Output the [X, Y] coordinate of the center of the cell containing the given text.  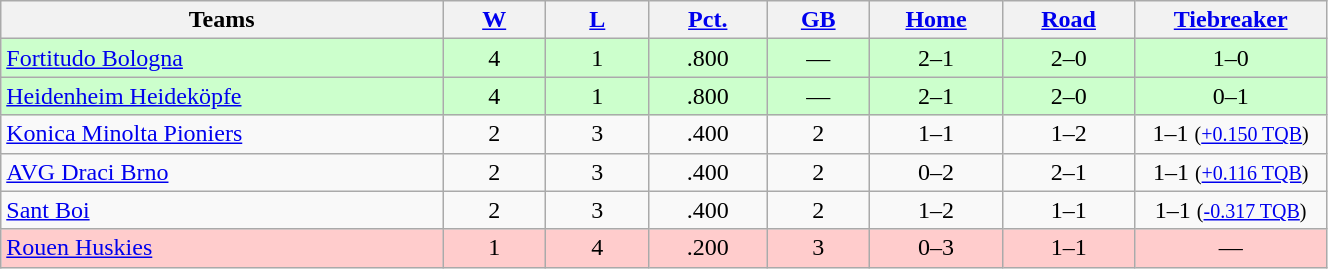
Road [1068, 20]
Home [936, 20]
AVG Draci Brno [222, 172]
W [494, 20]
0–1 [1231, 96]
0–2 [936, 172]
GB [818, 20]
1–0 [1231, 58]
1–1 (+0.150 TQB) [1231, 134]
Teams [222, 20]
.200 [708, 248]
1–1 (-0.317 TQB) [1231, 210]
Sant Boi [222, 210]
0–3 [936, 248]
Rouen Huskies [222, 248]
L [598, 20]
Fortitudo Bologna [222, 58]
Tiebreaker [1231, 20]
Konica Minolta Pioniers [222, 134]
Pct. [708, 20]
Heidenheim Heideköpfe [222, 96]
1–1 (+0.116 TQB) [1231, 172]
